From the cell containing the given text, extract its center point as (X, Y) coordinate. 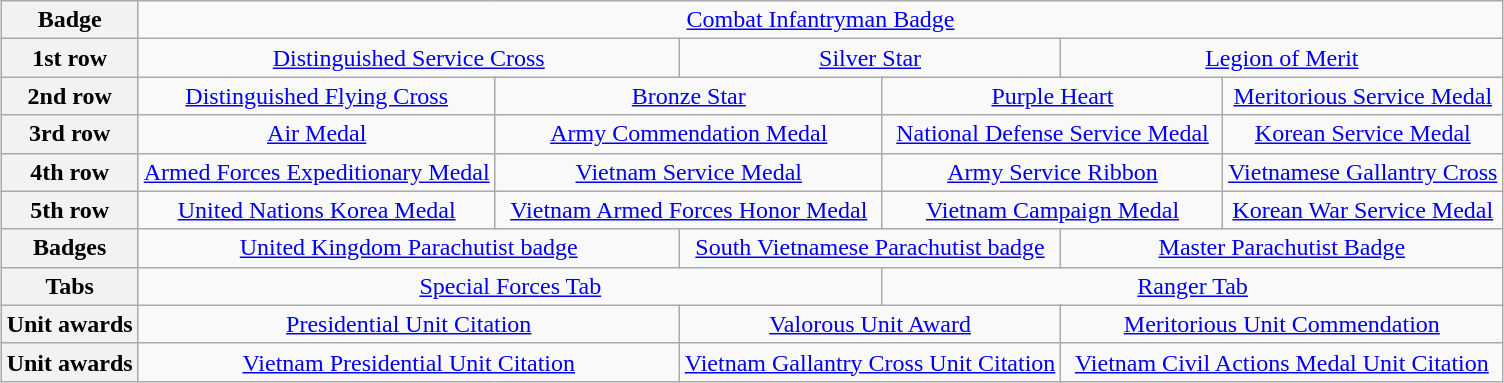
4th row (70, 172)
Master Parachutist Badge (1282, 248)
United Nations Korea Medal (316, 210)
Combat Infantryman Badge (820, 20)
2nd row (70, 96)
Army Service Ribbon (1052, 172)
Bronze Star (688, 96)
South Vietnamese Parachutist badge (870, 248)
Badge (70, 20)
National Defense Service Medal (1052, 134)
Distinguished Service Cross (408, 58)
United Kingdom Parachutist badge (408, 248)
Presidential Unit Citation (408, 324)
Valorous Unit Award (870, 324)
Purple Heart (1052, 96)
Army Commendation Medal (688, 134)
Vietnam Gallantry Cross Unit Citation (870, 362)
3rd row (70, 134)
Distinguished Flying Cross (316, 96)
Vietnamese Gallantry Cross (1363, 172)
Meritorious Service Medal (1363, 96)
Vietnam Civil Actions Medal Unit Citation (1282, 362)
1st row (70, 58)
Ranger Tab (1192, 286)
Special Forces Tab (510, 286)
Tabs (70, 286)
Armed Forces Expeditionary Medal (316, 172)
5th row (70, 210)
Meritorious Unit Commendation (1282, 324)
Badges (70, 248)
Korean Service Medal (1363, 134)
Vietnam Presidential Unit Citation (408, 362)
Vietnam Service Medal (688, 172)
Korean War Service Medal (1363, 210)
Vietnam Armed Forces Honor Medal (688, 210)
Legion of Merit (1282, 58)
Vietnam Campaign Medal (1052, 210)
Silver Star (870, 58)
Air Medal (316, 134)
